Provide the [X, Y] coordinate of the cell's center where the given text is located.  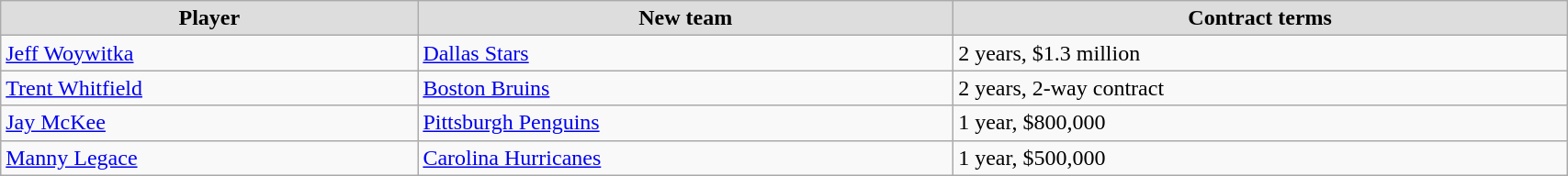
1 year, $500,000 [1260, 158]
Jeff Woywitka [209, 53]
Jay McKee [209, 123]
Manny Legace [209, 158]
Boston Bruins [685, 88]
Contract terms [1260, 18]
2 years, 2-way contract [1260, 88]
Trent Whitfield [209, 88]
Dallas Stars [685, 53]
1 year, $800,000 [1260, 123]
Carolina Hurricanes [685, 158]
Player [209, 18]
Pittsburgh Penguins [685, 123]
2 years, $1.3 million [1260, 53]
New team [685, 18]
